From the cell containing the given text, extract its center point as [x, y] coordinate. 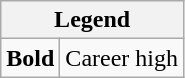
Career high [122, 58]
Bold [30, 58]
Legend [92, 20]
